Find where the given text appears and provide that cell's center as [x, y] coordinate. 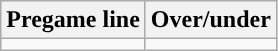
Pregame line [74, 20]
Over/under [210, 20]
